Locate the cell with the specified text and output its (x, y) center coordinate. 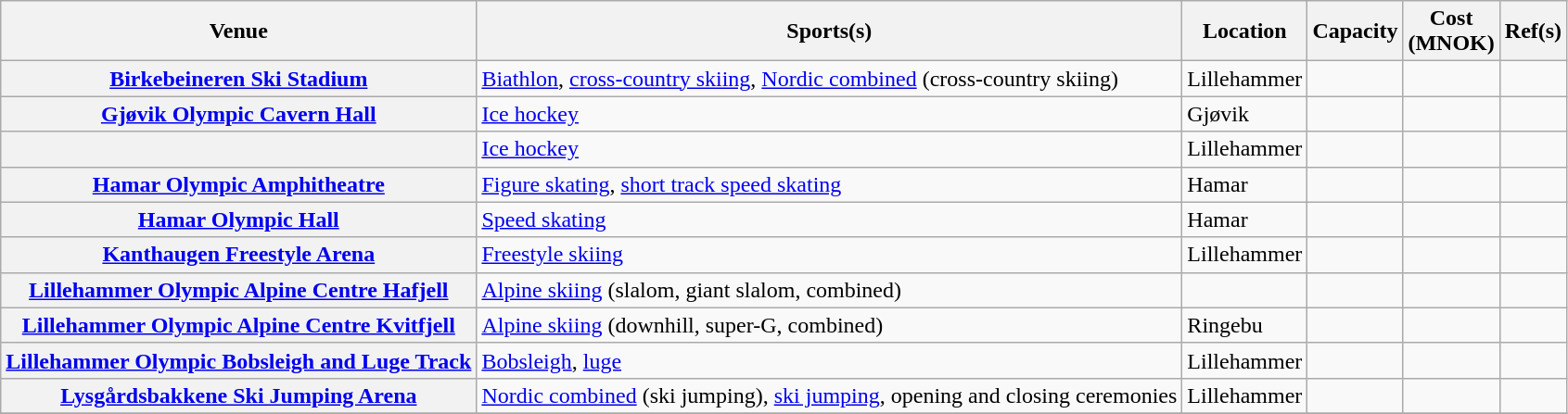
Figure skating, short track speed skating (829, 184)
Sports(s) (829, 31)
Lysgårdsbakkene Ski Jumping Arena (239, 395)
Hamar Olympic Hall (239, 220)
Gjøvik (1244, 114)
Alpine skiing (downhill, super-G, combined) (829, 325)
Bobsleigh, luge (829, 360)
Ref(s) (1533, 31)
Kanthaugen Freestyle Arena (239, 255)
Birkebeineren Ski Stadium (239, 79)
Capacity (1356, 31)
Location (1244, 31)
Nordic combined (ski jumping), ski jumping, opening and closing ceremonies (829, 395)
Cost(MNOK) (1451, 31)
Venue (239, 31)
Ringebu (1244, 325)
Lillehammer Olympic Bobsleigh and Luge Track (239, 360)
Gjøvik Olympic Cavern Hall (239, 114)
Alpine skiing (slalom, giant slalom, combined) (829, 290)
Lillehammer Olympic Alpine Centre Hafjell (239, 290)
Biathlon, cross-country skiing, Nordic combined (cross-country skiing) (829, 79)
Speed skating (829, 220)
Lillehammer Olympic Alpine Centre Kvitfjell (239, 325)
Freestyle skiing (829, 255)
Hamar Olympic Amphitheatre (239, 184)
